Return [X, Y] of the center of cell containing provided text 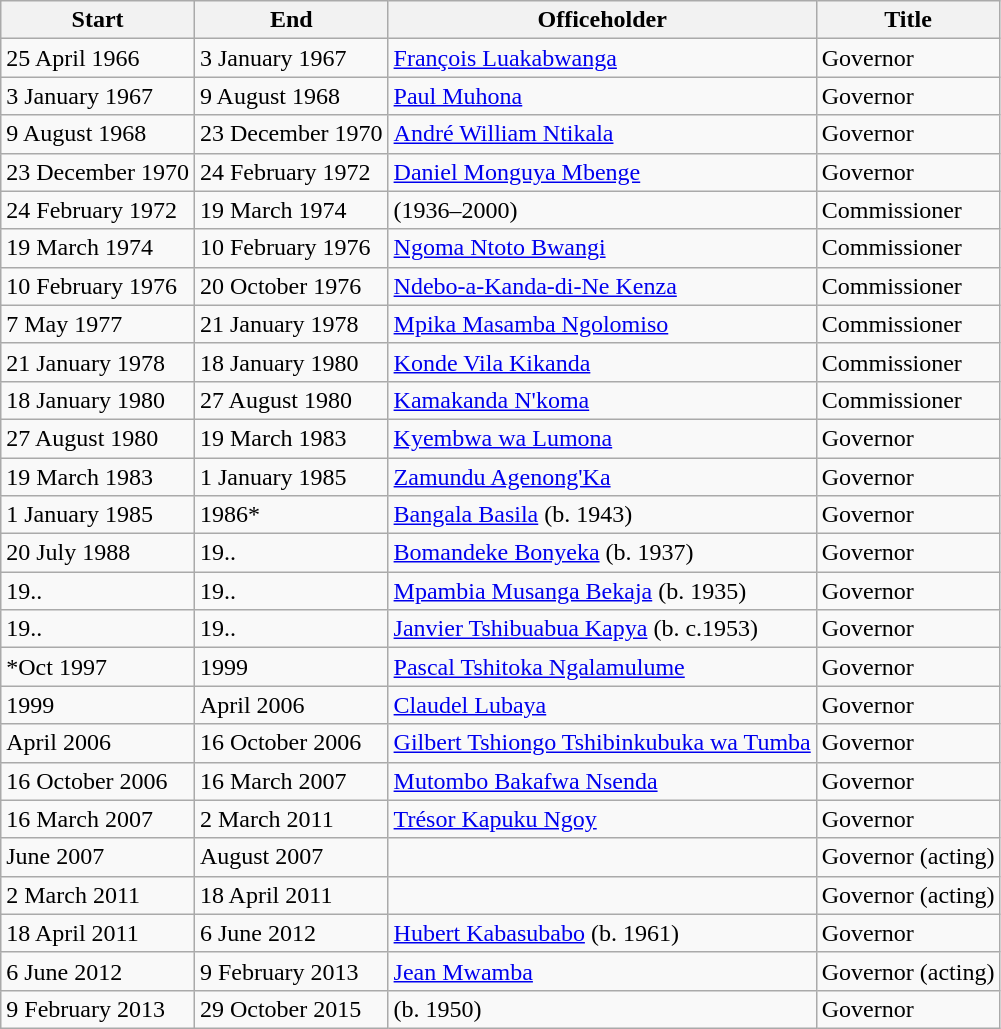
André William Ntikala [602, 134]
Title [908, 20]
Ndebo-a-Kanda-di-Ne Kenza [602, 286]
20 October 1976 [291, 286]
Mpika Masamba Ngolomiso [602, 324]
Gilbert Tshiongo Tshibinkubuka wa Tumba [602, 743]
Ngoma Ntoto Bwangi [602, 248]
Kyembwa wa Lumona [602, 438]
August 2007 [291, 857]
Hubert Kabasubabo (b. 1961) [602, 933]
1986* [291, 515]
(1936–2000) [602, 210]
Jean Mwamba [602, 971]
Bangala Basila (b. 1943) [602, 515]
(b. 1950) [602, 1009]
7 May 1977 [98, 324]
Bomandeke Bonyeka (b. 1937) [602, 553]
Claudel Lubaya [602, 705]
Paul Muhona [602, 96]
Zamundu Agenong'Ka [602, 477]
29 October 2015 [291, 1009]
Mutombo Bakafwa Nsenda [602, 781]
Trésor Kapuku Ngoy [602, 819]
End [291, 20]
June 2007 [98, 857]
Pascal Tshitoka Ngalamulume [602, 667]
François Luakabwanga [602, 58]
20 July 1988 [98, 553]
Officeholder [602, 20]
25 April 1966 [98, 58]
Kamakanda N'koma [602, 400]
Start [98, 20]
*Oct 1997 [98, 667]
Konde Vila Kikanda [602, 362]
Janvier Tshibuabua Kapya (b. c.1953) [602, 629]
Daniel Monguya Mbenge [602, 172]
Mpambia Musanga Bekaja (b. 1935) [602, 591]
